Find where the given text appears and provide that cell's center as (X, Y) coordinate. 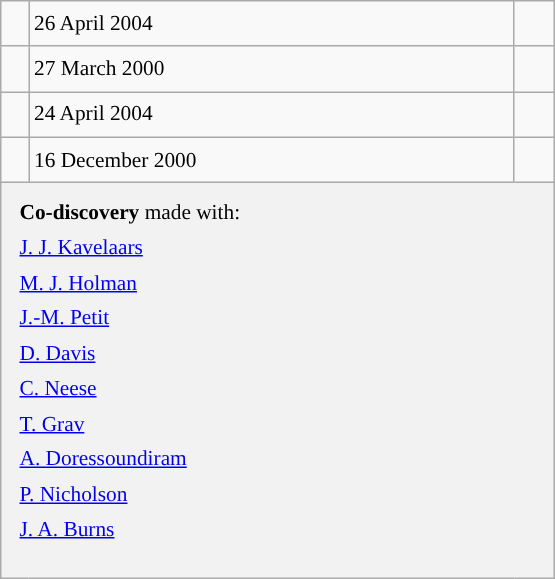
Co-discovery made with: J. J. Kavelaars M. J. Holman J.-M. Petit D. Davis C. Neese T. Grav A. Doressoundiram P. Nicholson J. A. Burns (278, 380)
16 December 2000 (272, 160)
26 April 2004 (272, 24)
27 March 2000 (272, 68)
24 April 2004 (272, 114)
